Find where the given text appears and provide that cell's center as (x, y) coordinate. 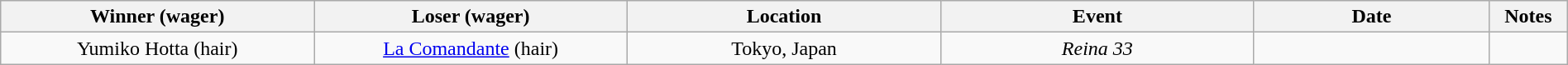
Loser (wager) (471, 17)
La Comandante (hair) (471, 48)
Yumiko Hotta (hair) (157, 48)
Event (1097, 17)
Reina 33 (1097, 48)
Tokyo, Japan (784, 48)
Notes (1528, 17)
Location (784, 17)
Date (1371, 17)
Winner (wager) (157, 17)
